Output the (X, Y) coordinate of the center of the cell containing the given text.  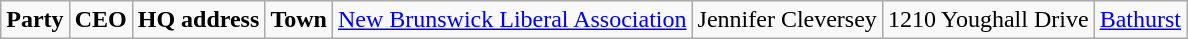
Town (299, 20)
Jennifer Cleversey (787, 20)
HQ address (198, 20)
New Brunswick Liberal Association (512, 20)
CEO (100, 20)
Party (35, 20)
Bathurst (1140, 20)
1210 Youghall Drive (988, 20)
